Search for the cell housing the specified text and yield its (X, Y) center coordinate. 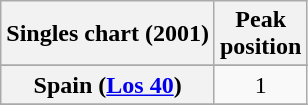
1 (260, 85)
Spain (Los 40) (108, 85)
Singles chart (2001) (108, 34)
Peakposition (260, 34)
